Output the [X, Y] coordinate of the center of the cell containing the given text.  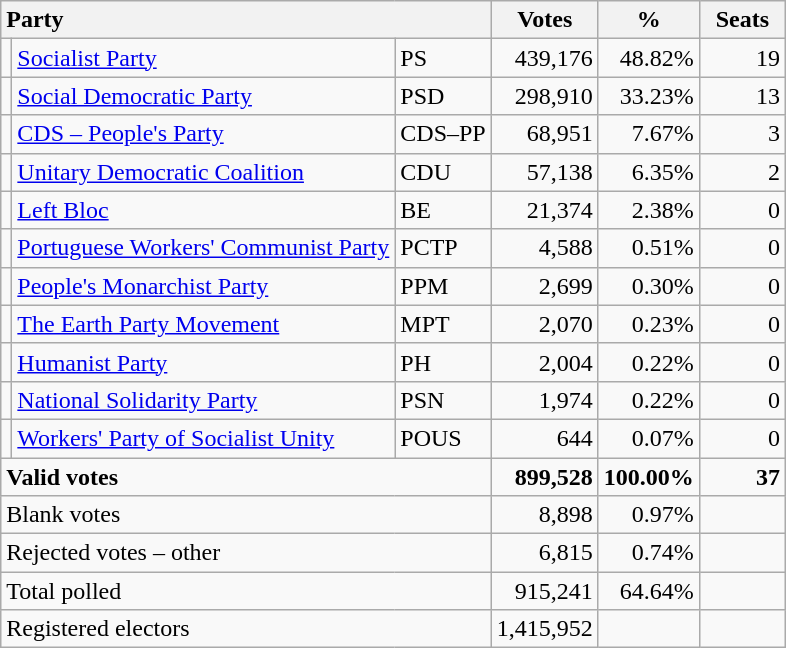
298,910 [544, 96]
1,974 [544, 400]
2 [742, 172]
PCTP [443, 248]
Social Democratic Party [204, 96]
0.74% [648, 553]
Unitary Democratic Coalition [204, 172]
0.23% [648, 324]
68,951 [544, 134]
National Solidarity Party [204, 400]
POUS [443, 438]
48.82% [648, 58]
PS [443, 58]
100.00% [648, 477]
0.07% [648, 438]
The Earth Party Movement [204, 324]
439,176 [544, 58]
MPT [443, 324]
Workers' Party of Socialist Unity [204, 438]
3 [742, 134]
7.67% [648, 134]
% [648, 20]
Votes [544, 20]
CDU [443, 172]
0.51% [648, 248]
Humanist Party [204, 362]
2,070 [544, 324]
2,699 [544, 286]
Total polled [246, 591]
CDS–PP [443, 134]
People's Monarchist Party [204, 286]
PPM [443, 286]
Seats [742, 20]
Socialist Party [204, 58]
37 [742, 477]
33.23% [648, 96]
2,004 [544, 362]
Valid votes [246, 477]
8,898 [544, 515]
1,415,952 [544, 629]
64.64% [648, 591]
Rejected votes – other [246, 553]
Blank votes [246, 515]
BE [443, 210]
57,138 [544, 172]
PSN [443, 400]
915,241 [544, 591]
899,528 [544, 477]
CDS – People's Party [204, 134]
0.97% [648, 515]
Left Bloc [204, 210]
13 [742, 96]
0.30% [648, 286]
6.35% [648, 172]
Party [246, 20]
PSD [443, 96]
Portuguese Workers' Communist Party [204, 248]
PH [443, 362]
6,815 [544, 553]
Registered electors [246, 629]
4,588 [544, 248]
19 [742, 58]
644 [544, 438]
21,374 [544, 210]
2.38% [648, 210]
